Output the (x, y) coordinate of the center of the cell containing the given text.  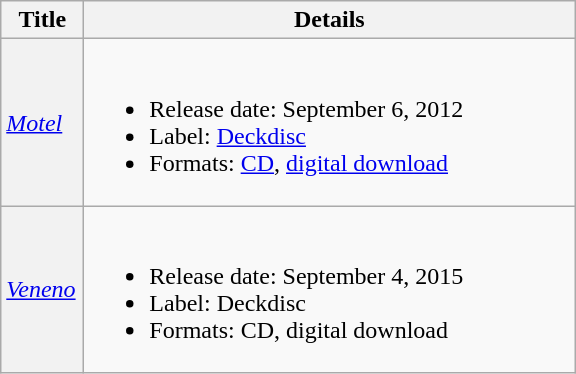
Veneno (42, 290)
Details (330, 20)
Release date: September 6, 2012Label: DeckdiscFormats: CD, digital download (330, 122)
Release date: September 4, 2015Label: DeckdiscFormats: CD, digital download (330, 290)
Title (42, 20)
Motel (42, 122)
